Extract the (X, Y) coordinate from the center of the cell holding the provided text.  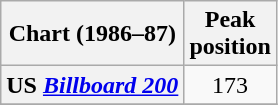
Chart (1986–87) (92, 34)
US Billboard 200 (92, 85)
173 (230, 85)
Peak position (230, 34)
